Search for the cell housing the specified text and yield its [X, Y] center coordinate. 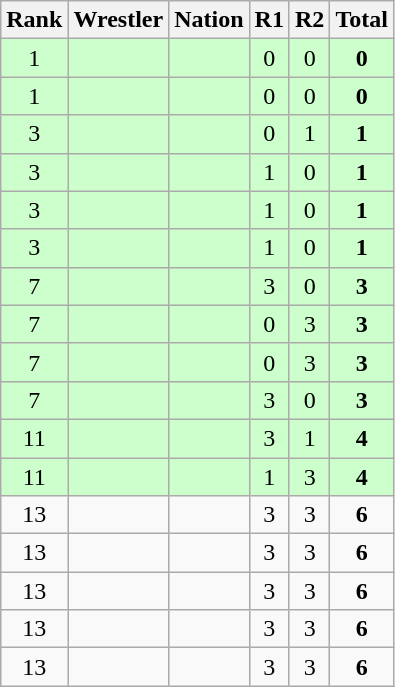
R2 [309, 20]
Wrestler [118, 20]
Nation [209, 20]
Total [362, 20]
Rank [34, 20]
R1 [269, 20]
